Scan for the cell matching the given text and deliver its [x, y] coordinate at center. 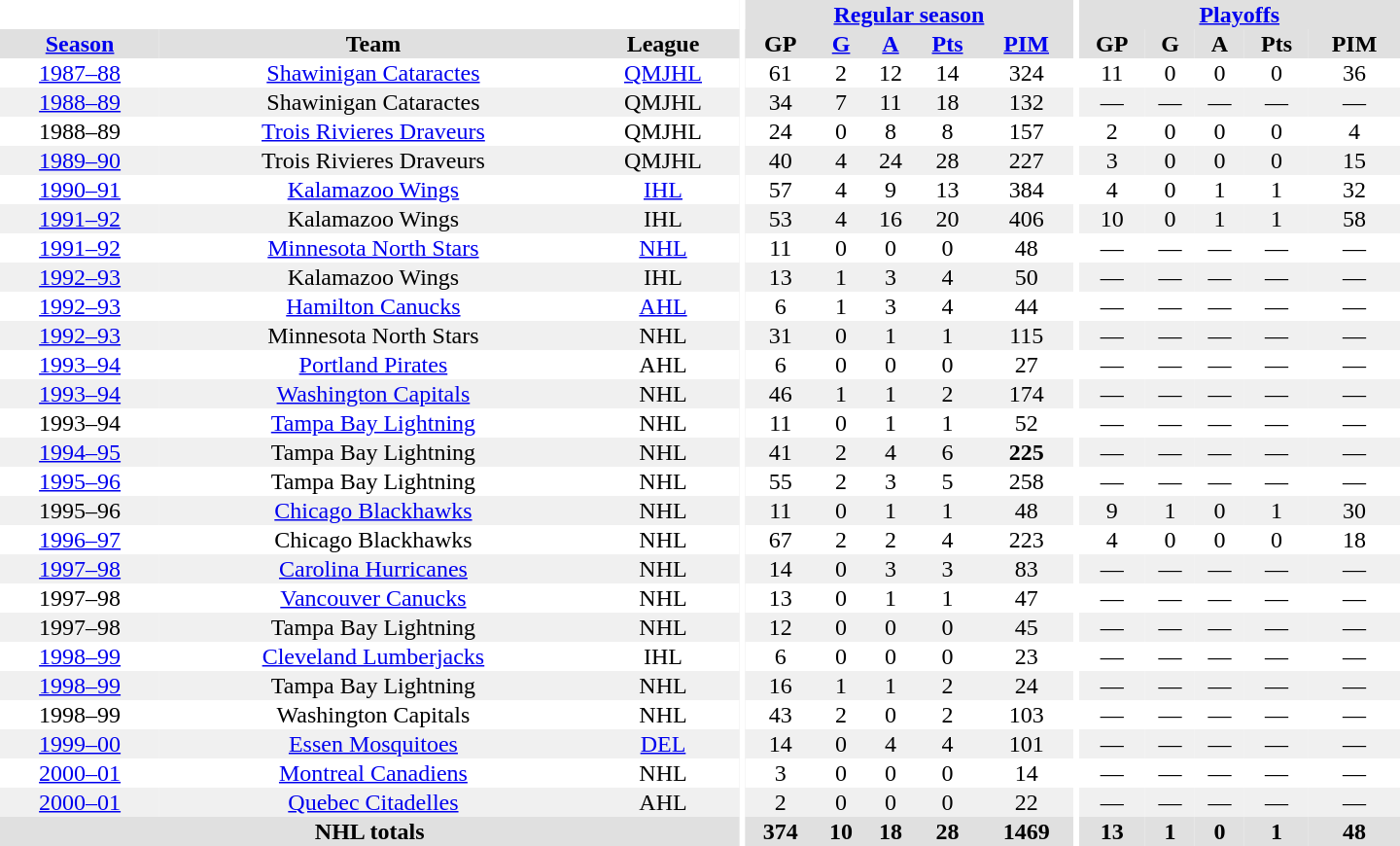
324 [1027, 73]
258 [1027, 481]
67 [781, 540]
227 [1027, 160]
Cleveland Lumberjacks [373, 656]
43 [781, 715]
1994–95 [80, 452]
30 [1354, 511]
384 [1027, 190]
Season [80, 44]
50 [1027, 277]
41 [781, 452]
DEL [663, 744]
83 [1027, 569]
52 [1027, 423]
58 [1354, 219]
5 [948, 481]
45 [1027, 627]
League [663, 44]
101 [1027, 744]
27 [1027, 365]
157 [1027, 131]
Regular season [909, 15]
103 [1027, 715]
40 [781, 160]
61 [781, 73]
1990–91 [80, 190]
36 [1354, 73]
53 [781, 219]
57 [781, 190]
374 [781, 831]
46 [781, 394]
15 [1354, 160]
1469 [1027, 831]
Hamilton Canucks [373, 306]
Vancouver Canucks [373, 598]
34 [781, 102]
Quebec Citadelles [373, 802]
23 [1027, 656]
47 [1027, 598]
7 [842, 102]
Team [373, 44]
1987–88 [80, 73]
Essen Mosquitoes [373, 744]
Portland Pirates [373, 365]
20 [948, 219]
Playoffs [1239, 15]
Carolina Hurricanes [373, 569]
1996–97 [80, 540]
31 [781, 335]
55 [781, 481]
NHL totals [369, 831]
174 [1027, 394]
Montreal Canadiens [373, 773]
115 [1027, 335]
32 [1354, 190]
22 [1027, 802]
132 [1027, 102]
1999–00 [80, 744]
223 [1027, 540]
44 [1027, 306]
225 [1027, 452]
406 [1027, 219]
1989–90 [80, 160]
